Provide the (x, y) coordinate of the cell's center where the given text is located.  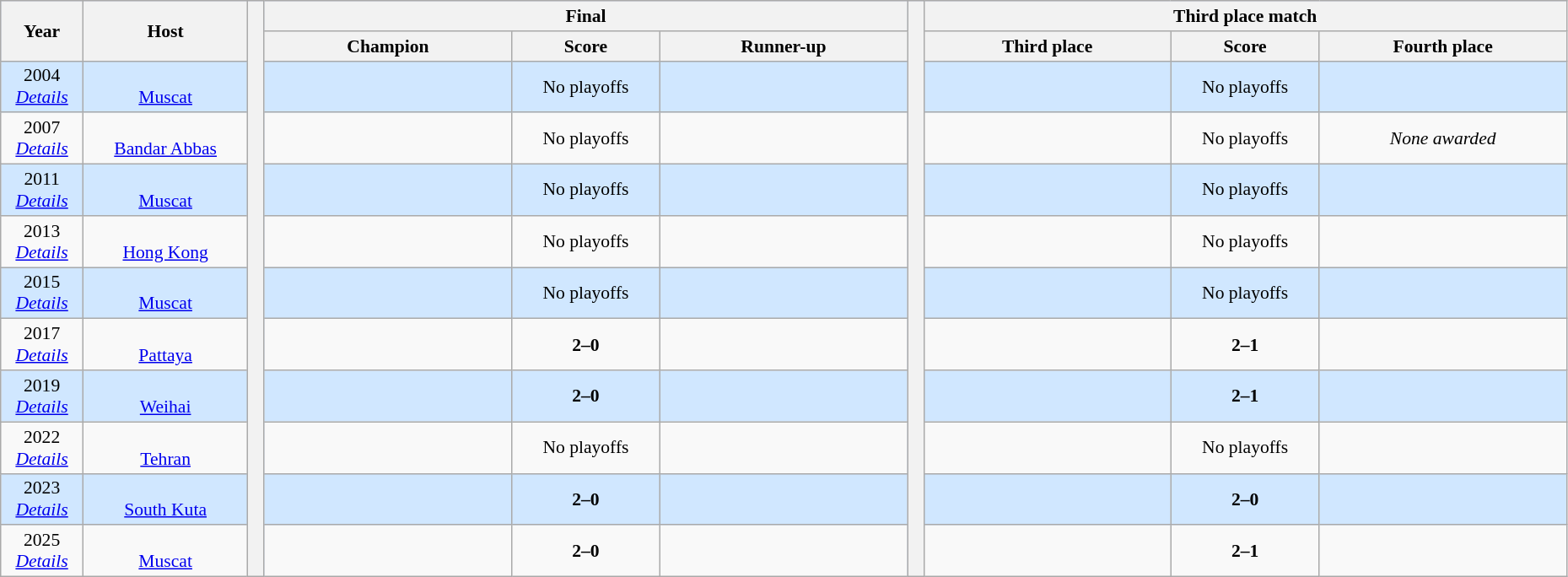
Pattaya (165, 344)
2022Details (42, 447)
Hong Kong (165, 241)
2011Details (42, 191)
Champion (388, 46)
Bandar Abbas (165, 138)
Third place match (1245, 16)
2019Details (42, 396)
Final (585, 16)
2004Details (42, 86)
2023Details (42, 499)
None awarded (1442, 138)
Third place (1048, 46)
Year (42, 30)
2007Details (42, 138)
Host (165, 30)
Weihai (165, 396)
2017Details (42, 344)
2015Details (42, 294)
Fourth place (1442, 46)
2013Details (42, 241)
South Kuta (165, 499)
2025Details (42, 552)
Runner-up (783, 46)
Tehran (165, 447)
